Scan for the cell matching the given text and deliver its (X, Y) coordinate at center. 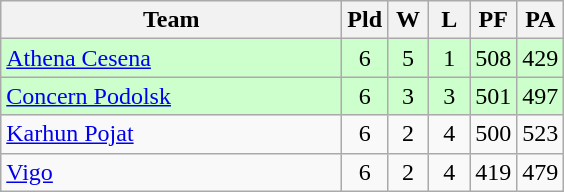
L (450, 20)
W (408, 20)
500 (494, 134)
Athena Cesena (172, 58)
523 (540, 134)
PA (540, 20)
479 (540, 172)
PF (494, 20)
497 (540, 96)
Karhun Pojat (172, 134)
1 (450, 58)
508 (494, 58)
5 (408, 58)
419 (494, 172)
Concern Podolsk (172, 96)
Team (172, 20)
501 (494, 96)
Vigo (172, 172)
429 (540, 58)
Pld (365, 20)
